Pinpoint the cell where the given text exists, returning its (X, Y) midpoint coordinate. 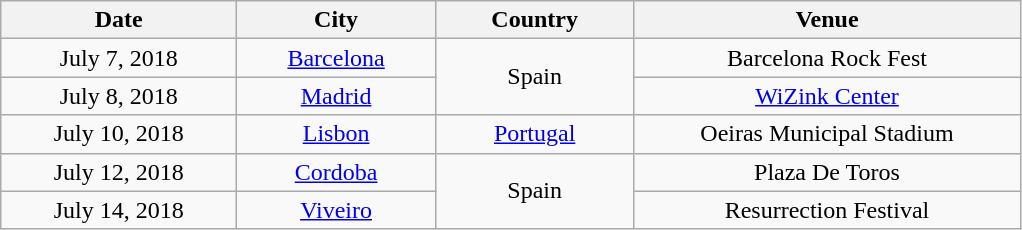
Madrid (336, 96)
Plaza De Toros (827, 172)
Barcelona Rock Fest (827, 58)
Resurrection Festival (827, 210)
Viveiro (336, 210)
Country (534, 20)
July 7, 2018 (119, 58)
City (336, 20)
WiZink Center (827, 96)
July 10, 2018 (119, 134)
Lisbon (336, 134)
Venue (827, 20)
July 12, 2018 (119, 172)
Barcelona (336, 58)
Date (119, 20)
Portugal (534, 134)
July 8, 2018 (119, 96)
Oeiras Municipal Stadium (827, 134)
July 14, 2018 (119, 210)
Cordoba (336, 172)
